Scan for the cell matching the given text and deliver its [X, Y] coordinate at center. 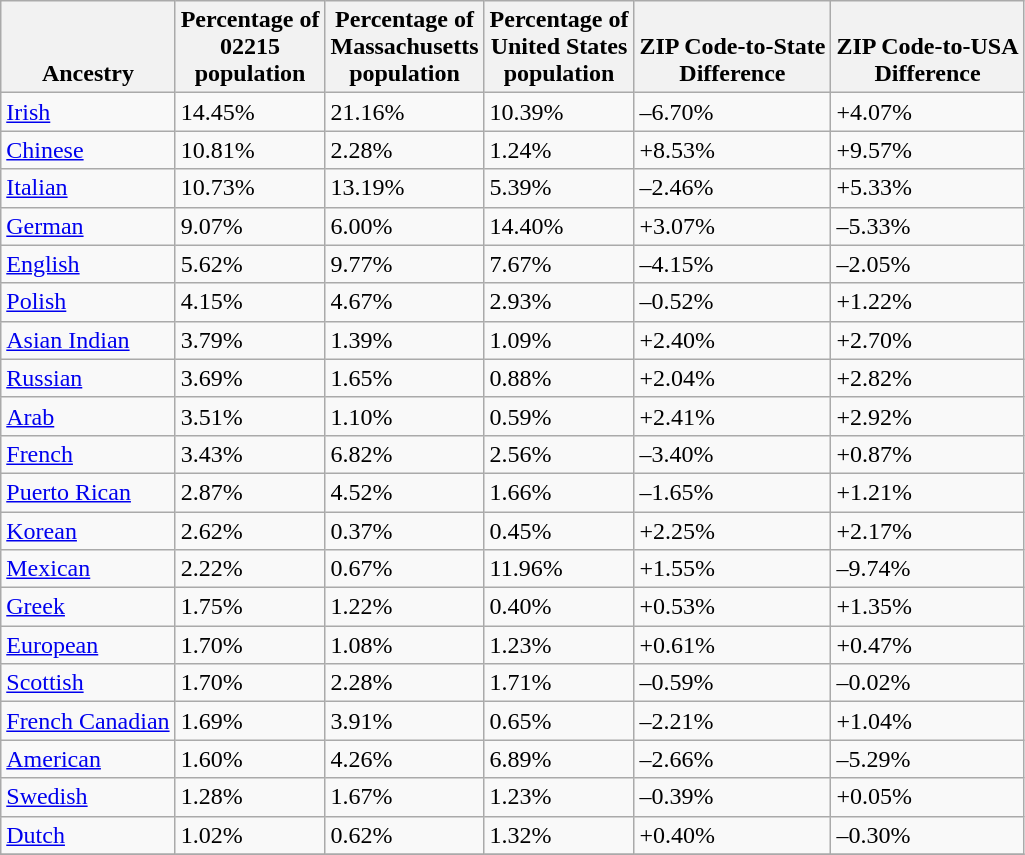
+2.04% [732, 378]
Puerto Rican [88, 492]
0.88% [559, 378]
European [88, 645]
+2.41% [732, 416]
5.62% [250, 264]
–2.21% [732, 721]
Asian Indian [88, 340]
+0.40% [732, 835]
0.45% [559, 531]
2.93% [559, 302]
1.66% [559, 492]
–1.65% [732, 492]
Polish [88, 302]
Percentage ofUnited Statespopulation [559, 47]
10.81% [250, 150]
1.28% [250, 797]
0.65% [559, 721]
+2.17% [928, 531]
1.02% [250, 835]
1.60% [250, 759]
Arab [88, 416]
21.16% [404, 112]
3.69% [250, 378]
American [88, 759]
+2.25% [732, 531]
1.75% [250, 607]
1.10% [404, 416]
6.82% [404, 454]
French Canadian [88, 721]
Chinese [88, 150]
5.39% [559, 188]
–2.66% [732, 759]
Greek [88, 607]
3.79% [250, 340]
1.22% [404, 607]
ZIP Code-to-StateDifference [732, 47]
+9.57% [928, 150]
1.65% [404, 378]
+1.21% [928, 492]
0.59% [559, 416]
+2.70% [928, 340]
1.71% [559, 683]
10.39% [559, 112]
6.89% [559, 759]
Scottish [88, 683]
–0.30% [928, 835]
Mexican [88, 569]
–0.52% [732, 302]
+0.61% [732, 645]
0.40% [559, 607]
4.52% [404, 492]
–2.05% [928, 264]
+1.22% [928, 302]
–3.40% [732, 454]
1.69% [250, 721]
+0.05% [928, 797]
Russian [88, 378]
–2.46% [732, 188]
+3.07% [732, 226]
+5.33% [928, 188]
–4.15% [732, 264]
1.32% [559, 835]
–5.33% [928, 226]
ZIP Code-to-USADifference [928, 47]
Swedish [88, 797]
1.08% [404, 645]
English [88, 264]
Ancestry [88, 47]
–9.74% [928, 569]
2.62% [250, 531]
6.00% [404, 226]
+2.82% [928, 378]
+1.35% [928, 607]
1.24% [559, 150]
Italian [88, 188]
+4.07% [928, 112]
Dutch [88, 835]
Percentage ofMassachusettspopulation [404, 47]
+1.55% [732, 569]
4.67% [404, 302]
0.62% [404, 835]
1.67% [404, 797]
+0.87% [928, 454]
2.87% [250, 492]
11.96% [559, 569]
+2.92% [928, 416]
3.43% [250, 454]
14.45% [250, 112]
1.39% [404, 340]
+1.04% [928, 721]
Percentage of02215population [250, 47]
2.22% [250, 569]
Korean [88, 531]
9.77% [404, 264]
–5.29% [928, 759]
2.56% [559, 454]
0.67% [404, 569]
+0.47% [928, 645]
+8.53% [732, 150]
7.67% [559, 264]
3.91% [404, 721]
4.26% [404, 759]
Irish [88, 112]
–0.39% [732, 797]
10.73% [250, 188]
+2.40% [732, 340]
4.15% [250, 302]
13.19% [404, 188]
–0.59% [732, 683]
+0.53% [732, 607]
French [88, 454]
3.51% [250, 416]
–0.02% [928, 683]
German [88, 226]
1.09% [559, 340]
–6.70% [732, 112]
0.37% [404, 531]
9.07% [250, 226]
14.40% [559, 226]
